Extract the [x, y] coordinate from the center of the cell holding the provided text.  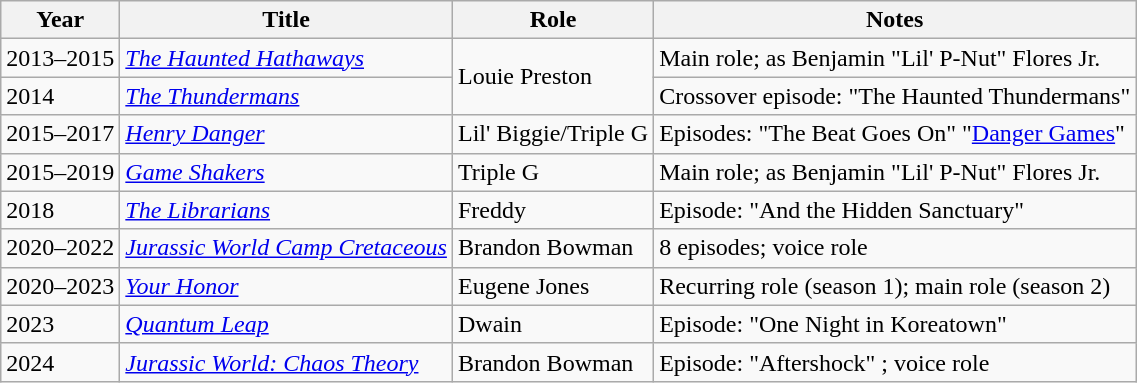
Dwain [552, 324]
Jurassic World: Chaos Theory [286, 362]
The Librarians [286, 210]
2013–2015 [60, 58]
2015–2017 [60, 134]
Recurring role (season 1); main role (season 2) [895, 286]
2020–2023 [60, 286]
8 episodes; voice role [895, 248]
Henry Danger [286, 134]
2023 [60, 324]
2014 [60, 96]
2020–2022 [60, 248]
Episode: "And the Hidden Sanctuary" [895, 210]
2024 [60, 362]
Jurassic World Camp Cretaceous [286, 248]
Role [552, 20]
The Thundermans [286, 96]
Episodes: "The Beat Goes On" "Danger Games" [895, 134]
Triple G [552, 172]
Freddy [552, 210]
The Haunted Hathaways [286, 58]
Game Shakers [286, 172]
Episode: "One Night in Koreatown" [895, 324]
Eugene Jones [552, 286]
Episode: "Aftershock" ; voice role [895, 362]
2015–2019 [60, 172]
Crossover episode: "The Haunted Thundermans" [895, 96]
2018 [60, 210]
Title [286, 20]
Louie Preston [552, 77]
Your Honor [286, 286]
Notes [895, 20]
Quantum Leap [286, 324]
Lil' Biggie/Triple G [552, 134]
Year [60, 20]
